Identify which cell holds the provided text, then report its [X, Y] central coordinate. 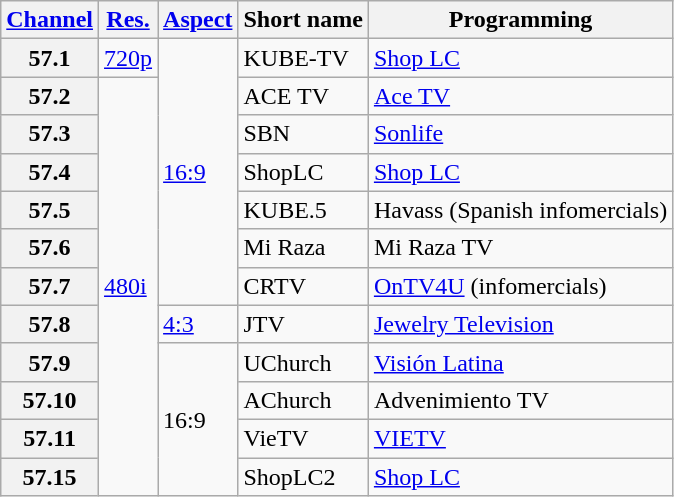
Programming [520, 20]
UChurch [303, 362]
57.3 [50, 134]
57.8 [50, 324]
4:3 [198, 324]
Short name [303, 20]
57.6 [50, 248]
57.10 [50, 400]
57.2 [50, 96]
Res. [128, 20]
57.15 [50, 477]
Sonlife [520, 134]
OnTV4U (infomercials) [520, 286]
SBN [303, 134]
KUBE-TV [303, 58]
57.11 [50, 438]
57.7 [50, 286]
VieTV [303, 438]
Channel [50, 20]
Mi Raza [303, 248]
Jewelry Television [520, 324]
480i [128, 286]
VIETV [520, 438]
ACE TV [303, 96]
720p [128, 58]
Advenimiento TV [520, 400]
Havass (Spanish infomercials) [520, 210]
57.4 [50, 172]
ShopLC [303, 172]
Visión Latina [520, 362]
KUBE.5 [303, 210]
Ace TV [520, 96]
CRTV [303, 286]
ShopLC2 [303, 477]
JTV [303, 324]
57.9 [50, 362]
Mi Raza TV [520, 248]
57.1 [50, 58]
57.5 [50, 210]
Aspect [198, 20]
AChurch [303, 400]
